Extract the [X, Y] coordinate from the center of the cell holding the provided text.  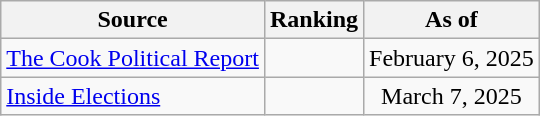
Inside Elections [133, 96]
As of [452, 20]
Ranking [314, 20]
The Cook Political Report [133, 58]
March 7, 2025 [452, 96]
Source [133, 20]
February 6, 2025 [452, 58]
